Return the [x, y] coordinate for the center point of the cell that contains the specified text.  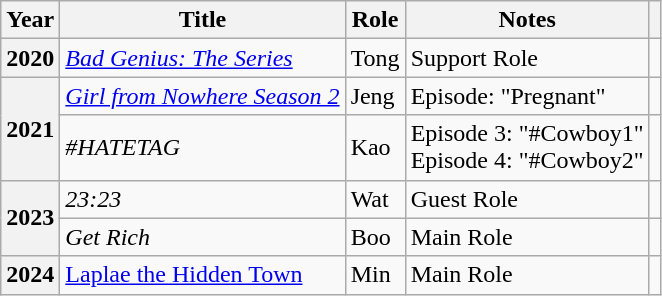
Notes [527, 20]
Role [375, 20]
Boo [375, 237]
Year [30, 20]
Min [375, 275]
Kao [375, 148]
2023 [30, 218]
Support Role [527, 58]
#HATETAG [202, 148]
Wat [375, 199]
Episode 3: "#Cowboy1" Episode 4: "#Cowboy2" [527, 148]
2021 [30, 128]
Get Rich [202, 237]
Girl from Nowhere Season 2 [202, 96]
Tong [375, 58]
Jeng [375, 96]
23:23 [202, 199]
Guest Role [527, 199]
2020 [30, 58]
Bad Genius: The Series [202, 58]
Title [202, 20]
Episode: "Pregnant" [527, 96]
2024 [30, 275]
Laplae the Hidden Town [202, 275]
